Detect which cell encompasses the target text, then output its [X, Y] center coordinate. 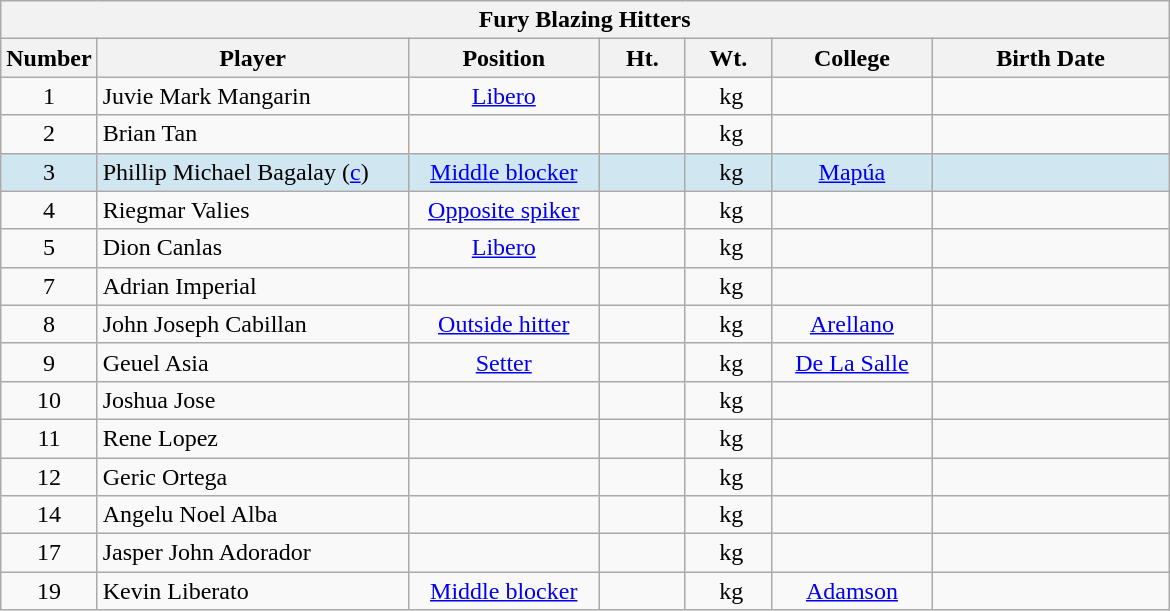
John Joseph Cabillan [252, 324]
11 [49, 438]
1 [49, 96]
Arellano [852, 324]
14 [49, 515]
17 [49, 553]
Number [49, 58]
Geric Ortega [252, 477]
4 [49, 210]
Player [252, 58]
Brian Tan [252, 134]
De La Salle [852, 362]
Angelu Noel Alba [252, 515]
7 [49, 286]
Riegmar Valies [252, 210]
Position [504, 58]
Birth Date [1050, 58]
10 [49, 400]
Rene Lopez [252, 438]
2 [49, 134]
Jasper John Adorador [252, 553]
3 [49, 172]
Ht. [642, 58]
Outside hitter [504, 324]
Setter [504, 362]
Adrian Imperial [252, 286]
Opposite spiker [504, 210]
8 [49, 324]
Joshua Jose [252, 400]
19 [49, 591]
Kevin Liberato [252, 591]
12 [49, 477]
5 [49, 248]
Wt. [728, 58]
Fury Blazing Hitters [585, 20]
College [852, 58]
Mapúa [852, 172]
9 [49, 362]
Juvie Mark Mangarin [252, 96]
Adamson [852, 591]
Geuel Asia [252, 362]
Dion Canlas [252, 248]
Phillip Michael Bagalay (c) [252, 172]
